Search for the cell housing the specified text and yield its [x, y] center coordinate. 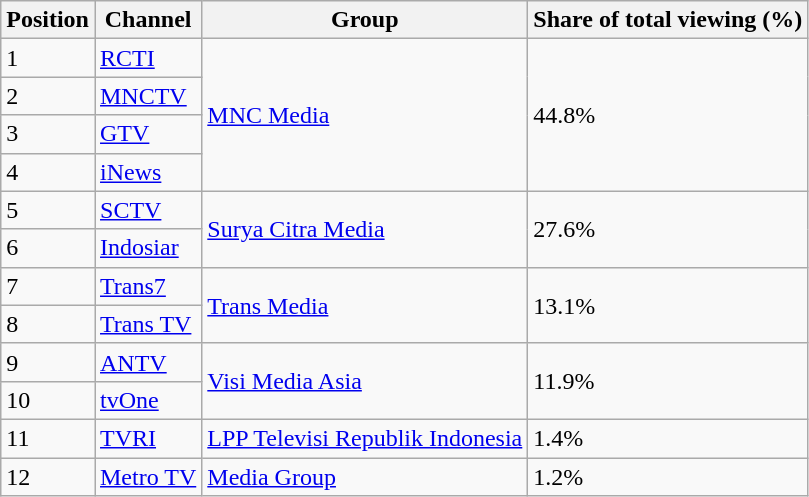
12 [48, 477]
Trans7 [148, 286]
3 [48, 134]
MNCTV [148, 96]
11 [48, 438]
RCTI [148, 58]
11.9% [668, 381]
13.1% [668, 305]
Position [48, 20]
1 [48, 58]
9 [48, 362]
GTV [148, 134]
iNews [148, 172]
ANTV [148, 362]
44.8% [668, 115]
Group [365, 20]
6 [48, 248]
1.4% [668, 438]
1.2% [668, 477]
Indosiar [148, 248]
Trans TV [148, 324]
Media Group [365, 477]
SCTV [148, 210]
Channel [148, 20]
4 [48, 172]
5 [48, 210]
Share of total viewing (%) [668, 20]
7 [48, 286]
10 [48, 400]
Visi Media Asia [365, 381]
Surya Citra Media [365, 229]
27.6% [668, 229]
LPP Televisi Republik Indonesia [365, 438]
8 [48, 324]
TVRI [148, 438]
MNC Media [365, 115]
Trans Media [365, 305]
2 [48, 96]
Metro TV [148, 477]
tvOne [148, 400]
